Search for the cell housing the specified text and yield its (x, y) center coordinate. 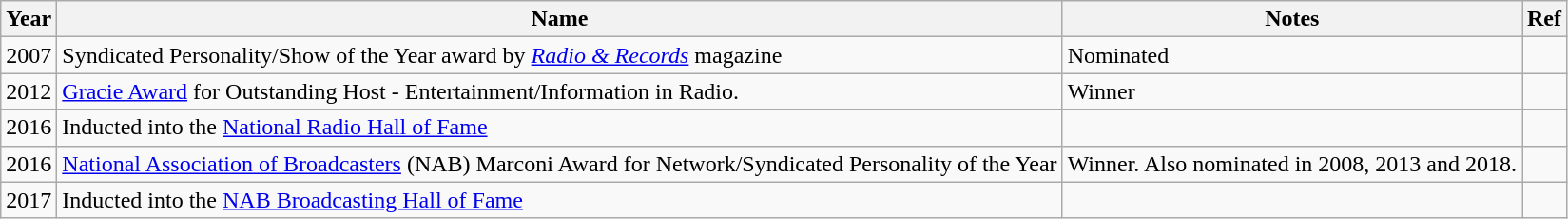
Name (559, 19)
Inducted into the National Radio Hall of Fame (559, 128)
Notes (1291, 19)
Syndicated Personality/Show of the Year award by Radio & Records magazine (559, 55)
Winner (1291, 91)
National Association of Broadcasters (NAB) Marconi Award for Network/Syndicated Personality of the Year (559, 164)
2007 (29, 55)
2017 (29, 200)
Nominated (1291, 55)
Inducted into the NAB Broadcasting Hall of Fame (559, 200)
Ref (1544, 19)
Gracie Award for Outstanding Host - Entertainment/Information in Radio. (559, 91)
Winner. Also nominated in 2008, 2013 and 2018. (1291, 164)
Year (29, 19)
2012 (29, 91)
